Search for the cell housing the specified text and yield its (x, y) center coordinate. 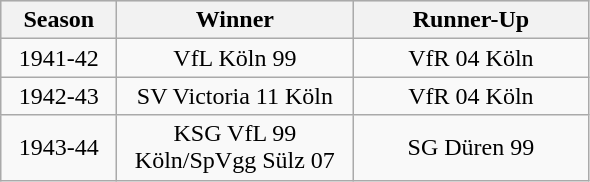
SV Victoria 11 Köln (235, 96)
1942-43 (59, 96)
Winner (235, 20)
SG Düren 99 (471, 148)
VfL Köln 99 (235, 58)
1941-42 (59, 58)
Season (59, 20)
1943-44 (59, 148)
KSG VfL 99 Köln/SpVgg Sülz 07 (235, 148)
Runner-Up (471, 20)
